Pinpoint the cell where the given text exists, returning its [X, Y] midpoint coordinate. 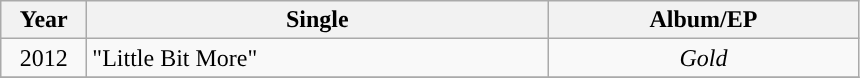
Year [44, 20]
Single [318, 20]
Gold [704, 58]
Album/EP [704, 20]
"Little Bit More" [318, 58]
2012 [44, 58]
